Search for the cell housing the specified text and yield its [x, y] center coordinate. 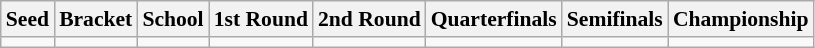
2nd Round [370, 19]
School [172, 19]
Semifinals [615, 19]
Championship [741, 19]
Bracket [96, 19]
Seed [28, 19]
Quarterfinals [494, 19]
1st Round [261, 19]
